Provide the (X, Y) coordinate of the cell's center where the given text is located.  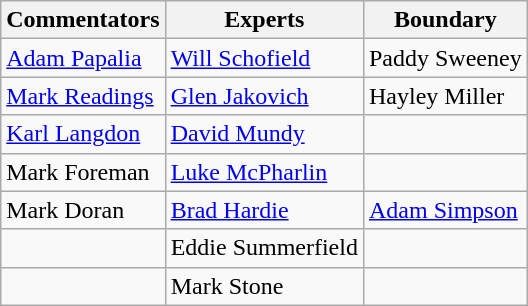
Mark Foreman (83, 172)
Mark Doran (83, 210)
Eddie Summerfield (264, 248)
David Mundy (264, 134)
Karl Langdon (83, 134)
Commentators (83, 20)
Boundary (445, 20)
Adam Papalia (83, 58)
Glen Jakovich (264, 96)
Brad Hardie (264, 210)
Hayley Miller (445, 96)
Paddy Sweeney (445, 58)
Mark Stone (264, 286)
Experts (264, 20)
Mark Readings (83, 96)
Will Schofield (264, 58)
Luke McPharlin (264, 172)
Adam Simpson (445, 210)
